For the text-containing cell, return its midpoint in (X, Y) coordinate format. 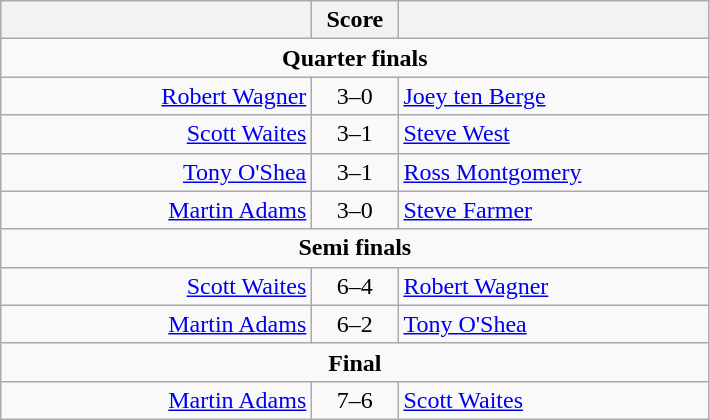
Semi finals (355, 248)
Steve West (554, 134)
6–2 (355, 324)
Joey ten Berge (554, 96)
Quarter finals (355, 58)
Score (355, 20)
Final (355, 362)
Ross Montgomery (554, 172)
Steve Farmer (554, 210)
6–4 (355, 286)
7–6 (355, 400)
